Capture the cell that displays the provided text and extract its (X, Y) central coordinate. 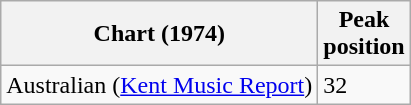
Australian (Kent Music Report) (160, 85)
Peakposition (364, 34)
Chart (1974) (160, 34)
32 (364, 85)
